For the text-containing cell, return its midpoint in (x, y) coordinate format. 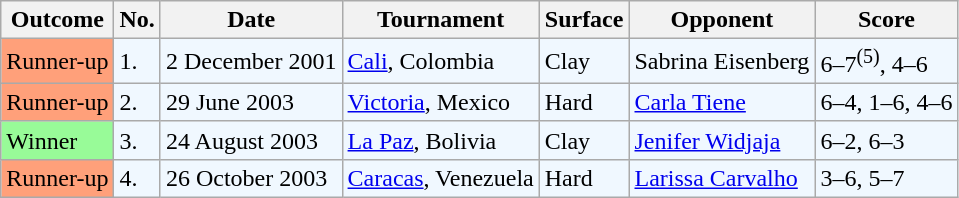
Jenifer Widjaja (722, 140)
Cali, Colombia (440, 62)
La Paz, Bolivia (440, 140)
1. (137, 62)
6–2, 6–3 (886, 140)
Score (886, 20)
Winner (58, 140)
26 October 2003 (251, 178)
Tournament (440, 20)
6–4, 1–6, 4–6 (886, 102)
Opponent (722, 20)
4. (137, 178)
24 August 2003 (251, 140)
Date (251, 20)
3. (137, 140)
6–7(5), 4–6 (886, 62)
Sabrina Eisenberg (722, 62)
Carla Tiene (722, 102)
Caracas, Venezuela (440, 178)
2. (137, 102)
Victoria, Mexico (440, 102)
Outcome (58, 20)
Larissa Carvalho (722, 178)
2 December 2001 (251, 62)
29 June 2003 (251, 102)
No. (137, 20)
Surface (584, 20)
3–6, 5–7 (886, 178)
